Determine the [X, Y] coordinate at the center of the cell enclosing the given text.  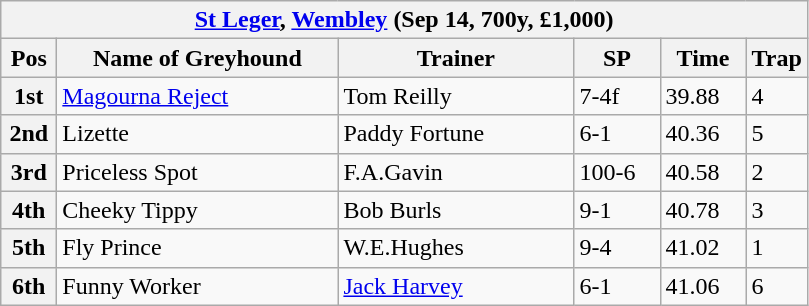
Magourna Reject [198, 96]
39.88 [703, 96]
4th [29, 210]
1 [776, 248]
W.E.Hughes [456, 248]
Bob Burls [456, 210]
40.58 [703, 172]
40.78 [703, 210]
St Leger, Wembley (Sep 14, 700y, £1,000) [404, 20]
1st [29, 96]
Tom Reilly [456, 96]
Cheeky Tippy [198, 210]
2nd [29, 134]
Pos [29, 58]
9-1 [617, 210]
100-6 [617, 172]
6 [776, 286]
2 [776, 172]
Time [703, 58]
7-4f [617, 96]
9-4 [617, 248]
Lizette [198, 134]
4 [776, 96]
Trap [776, 58]
41.02 [703, 248]
Name of Greyhound [198, 58]
Fly Prince [198, 248]
Priceless Spot [198, 172]
5 [776, 134]
40.36 [703, 134]
Jack Harvey [456, 286]
Paddy Fortune [456, 134]
F.A.Gavin [456, 172]
3rd [29, 172]
Funny Worker [198, 286]
5th [29, 248]
41.06 [703, 286]
SP [617, 58]
6th [29, 286]
3 [776, 210]
Trainer [456, 58]
